Identify which cell holds the provided text, then report its [X, Y] central coordinate. 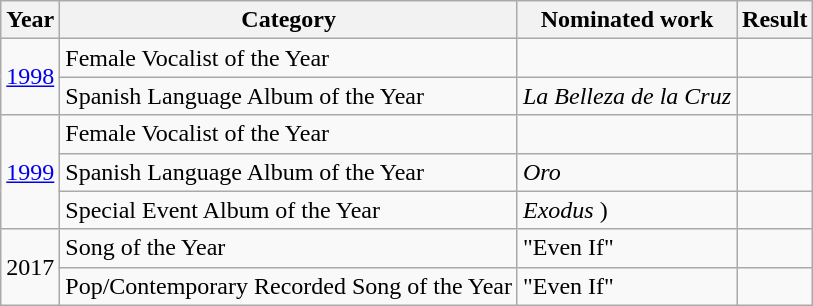
Special Event Album of the Year [289, 210]
Exodus ) [626, 210]
Nominated work [626, 20]
Category [289, 20]
La Belleza de la Cruz [626, 96]
1999 [30, 172]
Year [30, 20]
2017 [30, 267]
Oro [626, 172]
1998 [30, 77]
Pop/Contemporary Recorded Song of the Year [289, 286]
Result [775, 20]
Song of the Year [289, 248]
